Locate the cell with the specified text and output its [x, y] center coordinate. 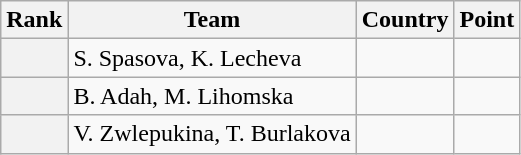
B. Adah, M. Lihomska [212, 96]
Team [212, 20]
Country [405, 20]
Point [487, 20]
V. Zwlepukina, T. Burlakova [212, 134]
S. Spasova, K. Lecheva [212, 58]
Rank [34, 20]
